Find where the given text appears and provide that cell's center as (x, y) coordinate. 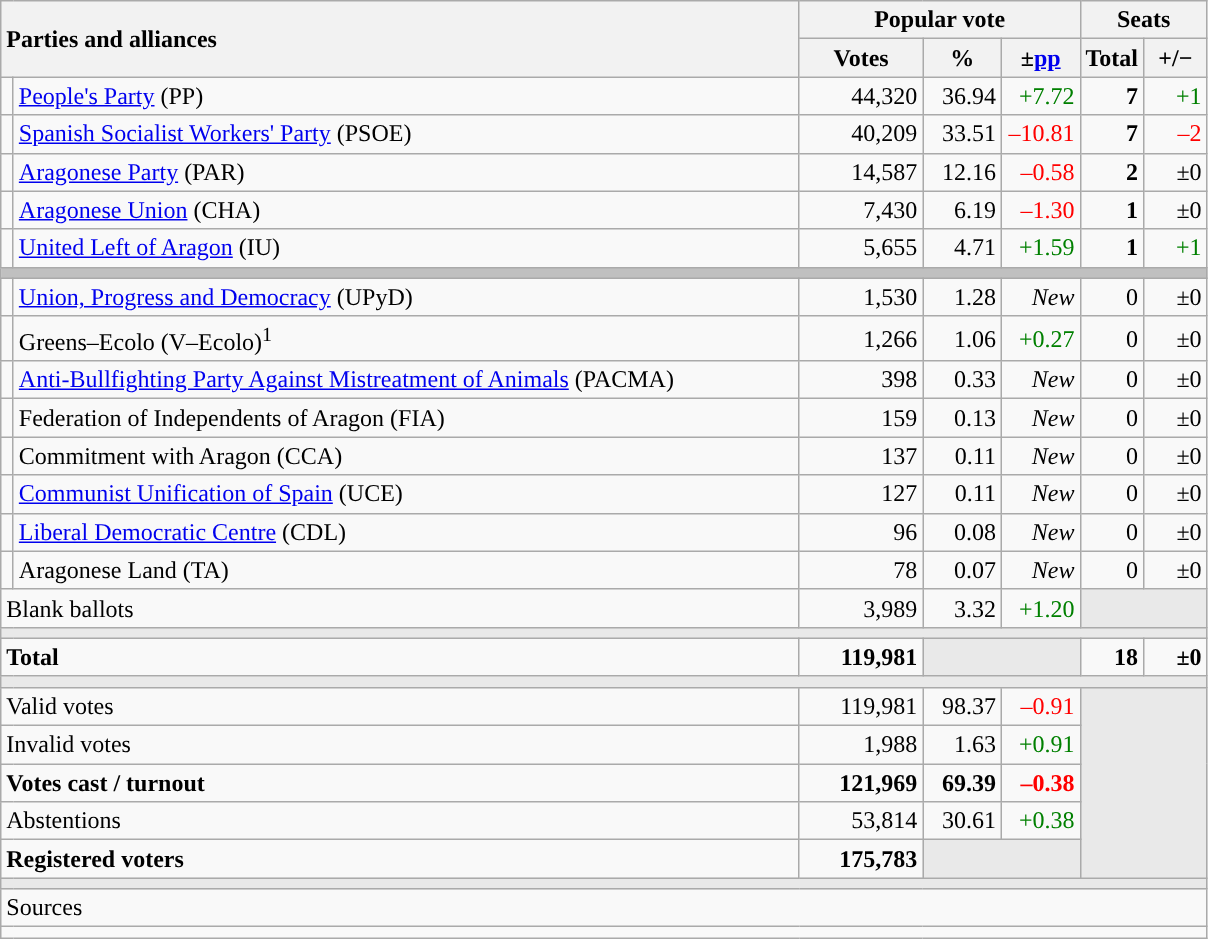
–2 (1176, 134)
Aragonese Land (TA) (406, 570)
±pp (1040, 58)
Union, Progress and Democracy (UPyD) (406, 297)
Invalid votes (400, 745)
18 (1112, 657)
Liberal Democratic Centre (CDL) (406, 532)
398 (861, 380)
127 (861, 494)
0.07 (962, 570)
Commitment with Aragon (CCA) (406, 456)
Sources (604, 908)
Blank ballots (400, 608)
159 (861, 418)
1,530 (861, 297)
3,989 (861, 608)
0.08 (962, 532)
1,266 (861, 338)
Valid votes (400, 706)
Federation of Independents of Aragon (FIA) (406, 418)
Popular vote (940, 20)
+0.38 (1040, 821)
+1.20 (1040, 608)
Seats (1144, 20)
+0.91 (1040, 745)
96 (861, 532)
Registered voters (400, 859)
Spanish Socialist Workers' Party (PSOE) (406, 134)
–1.30 (1040, 210)
0.13 (962, 418)
Votes (861, 58)
Communist Unification of Spain (UCE) (406, 494)
Aragonese Union (CHA) (406, 210)
1.28 (962, 297)
78 (861, 570)
4.71 (962, 248)
2 (1112, 172)
44,320 (861, 96)
United Left of Aragon (IU) (406, 248)
33.51 (962, 134)
+0.27 (1040, 338)
40,209 (861, 134)
1.63 (962, 745)
Abstentions (400, 821)
175,783 (861, 859)
+7.72 (1040, 96)
People's Party (PP) (406, 96)
53,814 (861, 821)
137 (861, 456)
Greens–Ecolo (V–Ecolo)1 (406, 338)
0.33 (962, 380)
–0.38 (1040, 783)
–0.91 (1040, 706)
+1.59 (1040, 248)
5,655 (861, 248)
Votes cast / turnout (400, 783)
–10.81 (1040, 134)
69.39 (962, 783)
36.94 (962, 96)
7,430 (861, 210)
+/− (1176, 58)
3.32 (962, 608)
Parties and alliances (400, 39)
% (962, 58)
98.37 (962, 706)
1.06 (962, 338)
Anti-Bullfighting Party Against Mistreatment of Animals (PACMA) (406, 380)
14,587 (861, 172)
1,988 (861, 745)
30.61 (962, 821)
12.16 (962, 172)
121,969 (861, 783)
Aragonese Party (PAR) (406, 172)
6.19 (962, 210)
–0.58 (1040, 172)
